For the text-containing cell, return its midpoint in (X, Y) coordinate format. 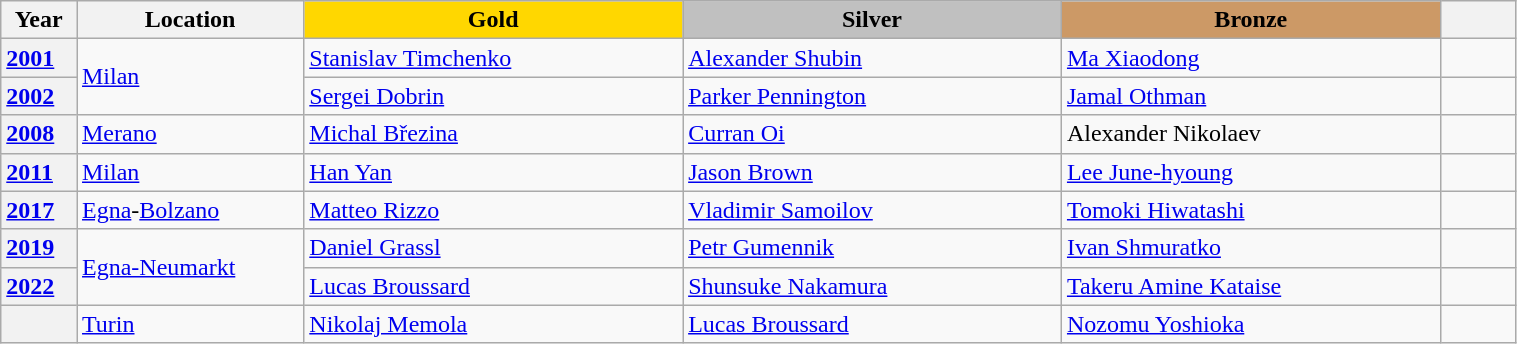
Matteo Rizzo (494, 210)
2017 (39, 210)
Stanislav Timchenko (494, 58)
Shunsuke Nakamura (872, 286)
Location (190, 20)
2019 (39, 248)
Alexander Nikolaev (1250, 134)
Ivan Shmuratko (1250, 248)
Merano (190, 134)
Lee June-hyoung (1250, 172)
Jamal Othman (1250, 96)
Jason Brown (872, 172)
2001 (39, 58)
Gold (494, 20)
2011 (39, 172)
2008 (39, 134)
Year (39, 20)
Egna-Bolzano (190, 210)
2002 (39, 96)
Han Yan (494, 172)
Daniel Grassl (494, 248)
Tomoki Hiwatashi (1250, 210)
Nozomu Yoshioka (1250, 324)
Petr Gumennik (872, 248)
Alexander Shubin (872, 58)
Silver (872, 20)
Parker Pennington (872, 96)
Nikolaj Memola (494, 324)
Curran Oi (872, 134)
2022 (39, 286)
Sergei Dobrin (494, 96)
Egna-Neumarkt (190, 267)
Turin (190, 324)
Vladimir Samoilov (872, 210)
Takeru Amine Kataise (1250, 286)
Ma Xiaodong (1250, 58)
Michal Březina (494, 134)
Bronze (1250, 20)
